Return (x, y) of the center of cell containing provided text 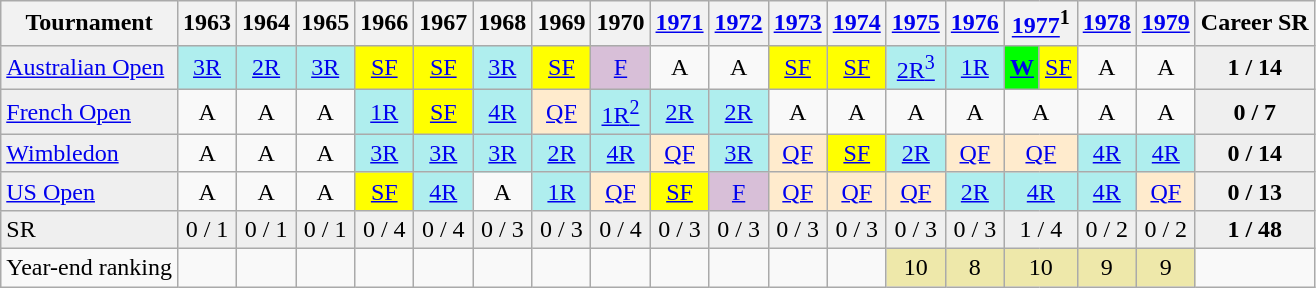
1973 (798, 24)
1965 (326, 24)
1969 (562, 24)
1968 (502, 24)
1964 (266, 24)
Tournament (90, 24)
Year-end ranking (90, 268)
1966 (384, 24)
2R3 (916, 68)
1967 (444, 24)
8 (974, 268)
W (1022, 68)
19771 (1040, 24)
Wimbledon (90, 153)
US Open (90, 191)
1970 (620, 24)
1978 (1106, 24)
1979 (1166, 24)
1963 (208, 24)
0 / 7 (1254, 112)
1 / 4 (1040, 230)
0 / 14 (1254, 153)
1972 (738, 24)
0 / 13 (1254, 191)
1 / 14 (1254, 68)
1974 (856, 24)
1975 (916, 24)
1976 (974, 24)
SR (90, 230)
1971 (680, 24)
Career SR (1254, 24)
1 / 48 (1254, 230)
1R2 (620, 112)
Australian Open (90, 68)
French Open (90, 112)
